For the text-containing cell, return its midpoint in [x, y] coordinate format. 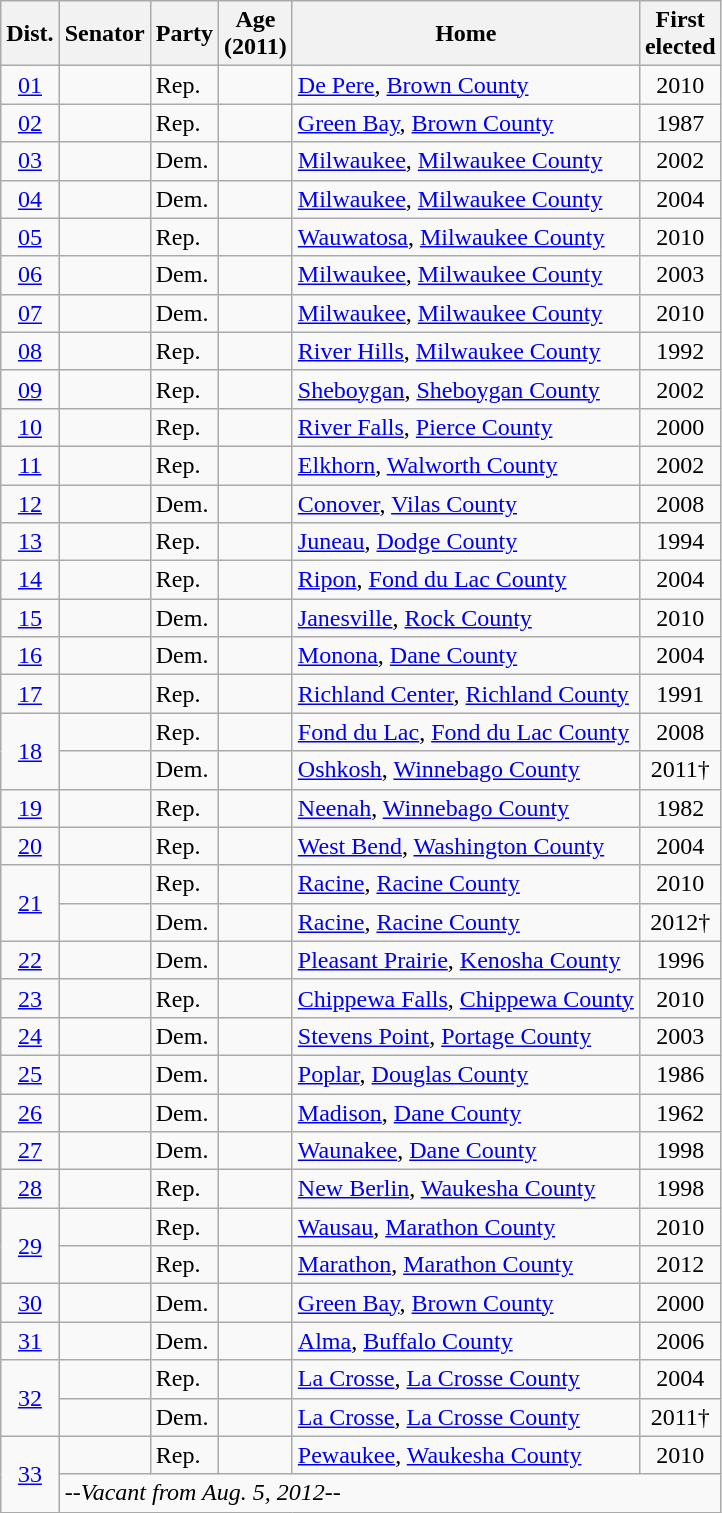
32 [30, 1398]
09 [30, 389]
15 [30, 618]
14 [30, 580]
04 [30, 199]
Age(2011) [256, 34]
13 [30, 542]
Pleasant Prairie, Kenosha County [466, 960]
23 [30, 998]
11 [30, 465]
Pewaukee, Waukesha County [466, 1455]
1996 [680, 960]
1991 [680, 694]
25 [30, 1074]
Wausau, Marathon County [466, 1227]
05 [30, 237]
07 [30, 313]
30 [30, 1303]
River Hills, Milwaukee County [466, 351]
Stevens Point, Portage County [466, 1036]
08 [30, 351]
01 [30, 85]
1982 [680, 808]
Marathon, Marathon County [466, 1265]
Juneau, Dodge County [466, 542]
Conover, Vilas County [466, 503]
03 [30, 161]
Elkhorn, Walworth County [466, 465]
De Pere, Brown County [466, 85]
Dist. [30, 34]
12 [30, 503]
Sheboygan, Sheboygan County [466, 389]
2012† [680, 922]
18 [30, 751]
1962 [680, 1113]
1986 [680, 1074]
New Berlin, Waukesha County [466, 1189]
Poplar, Douglas County [466, 1074]
21 [30, 903]
Party [184, 34]
24 [30, 1036]
West Bend, Washington County [466, 846]
Madison, Dane County [466, 1113]
--Vacant from Aug. 5, 2012-- [390, 1493]
10 [30, 427]
16 [30, 656]
02 [30, 123]
Senator [104, 34]
Ripon, Fond du Lac County [466, 580]
Alma, Buffalo County [466, 1341]
2006 [680, 1341]
Firstelected [680, 34]
33 [30, 1474]
1994 [680, 542]
River Falls, Pierce County [466, 427]
28 [30, 1189]
1992 [680, 351]
17 [30, 694]
20 [30, 846]
Chippewa Falls, Chippewa County [466, 998]
Wauwatosa, Milwaukee County [466, 237]
2012 [680, 1265]
Richland Center, Richland County [466, 694]
22 [30, 960]
Janesville, Rock County [466, 618]
Monona, Dane County [466, 656]
26 [30, 1113]
Oshkosh, Winnebago County [466, 770]
27 [30, 1151]
Fond du Lac, Fond du Lac County [466, 732]
19 [30, 808]
Waunakee, Dane County [466, 1151]
06 [30, 275]
1987 [680, 123]
Home [466, 34]
29 [30, 1246]
Neenah, Winnebago County [466, 808]
31 [30, 1341]
